Find where the given text appears and provide that cell's center as [X, Y] coordinate. 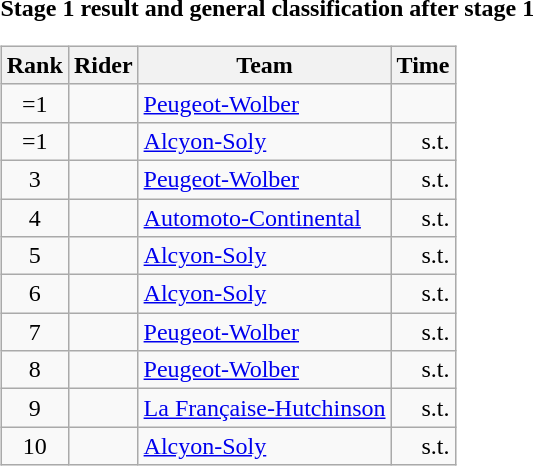
Rider [103, 65]
8 [34, 370]
10 [34, 446]
Team [264, 65]
Time [423, 65]
3 [34, 179]
5 [34, 256]
4 [34, 217]
La Française-Hutchinson [264, 408]
Automoto-Continental [264, 217]
7 [34, 332]
6 [34, 294]
9 [34, 408]
Rank [34, 65]
